Output the (x, y) coordinate of the center of the cell containing the given text.  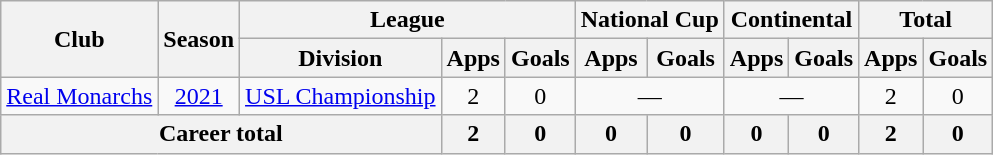
National Cup (650, 20)
Division (341, 58)
USL Championship (341, 96)
2021 (199, 96)
Continental (791, 20)
Club (80, 39)
Real Monarchs (80, 96)
League (408, 20)
Total (926, 20)
Career total (221, 134)
Season (199, 39)
